Determine the (X, Y) coordinate at the center of the cell enclosing the given text.  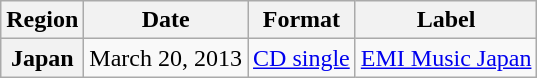
Format (302, 20)
Region (42, 20)
EMI Music Japan (446, 58)
Japan (42, 58)
March 20, 2013 (166, 58)
CD single (302, 58)
Date (166, 20)
Label (446, 20)
